From the cell containing the given text, extract its center point as (x, y) coordinate. 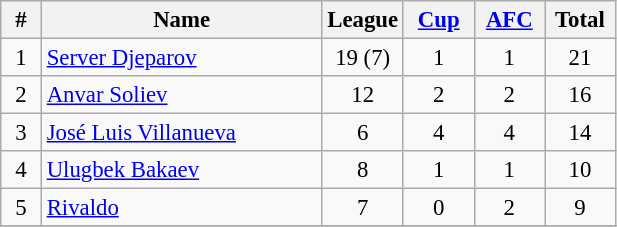
6 (362, 133)
Name (182, 20)
12 (362, 95)
19 (7) (362, 58)
3 (22, 133)
14 (580, 133)
Total (580, 20)
7 (362, 208)
21 (580, 58)
8 (362, 170)
Cup (438, 20)
Ulugbek Bakaev (182, 170)
5 (22, 208)
0 (438, 208)
9 (580, 208)
Server Djeparov (182, 58)
# (22, 20)
16 (580, 95)
Rivaldo (182, 208)
10 (580, 170)
AFC (510, 20)
League (362, 20)
Anvar Soliev (182, 95)
José Luis Villanueva (182, 133)
